Pinpoint the cell where the given text exists, returning its (X, Y) midpoint coordinate. 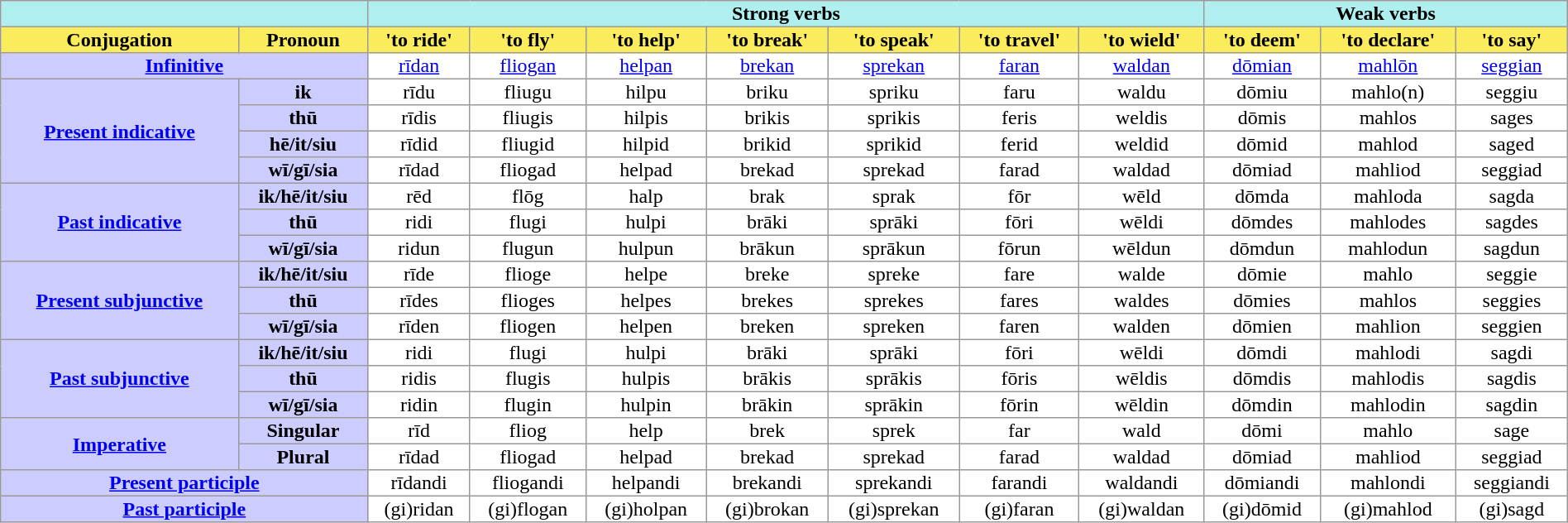
fliogen (528, 327)
sage (1512, 431)
dōmdun (1262, 248)
'to speak' (893, 40)
rīd (418, 431)
sprākin (893, 405)
dōmda (1262, 196)
faru (1019, 92)
'to say' (1512, 40)
mahlod (1388, 144)
brākun (767, 248)
(gi)brokan (767, 509)
mahlodin (1388, 405)
dōmien (1262, 327)
waldes (1141, 300)
fōris (1019, 379)
(gi)waldan (1141, 509)
(gi)sagd (1512, 509)
dōmian (1262, 66)
ferid (1019, 144)
weldis (1141, 118)
hilpu (646, 92)
helpe (646, 275)
helpandi (646, 483)
brekes (767, 300)
rēd (418, 196)
rīdid (418, 144)
hulpun (646, 248)
weldid (1141, 144)
mahlodun (1388, 248)
sagdi (1512, 353)
dōmiandi (1262, 483)
(gi)ridan (418, 509)
mahlion (1388, 327)
seggien (1512, 327)
waldan (1141, 66)
Plural (303, 457)
seggies (1512, 300)
Past subjunctive (119, 378)
brākis (767, 379)
'to fly' (528, 40)
'to deem' (1262, 40)
fōrin (1019, 405)
sages (1512, 118)
sprikis (893, 118)
'to travel' (1019, 40)
helpen (646, 327)
far (1019, 431)
flōg (528, 196)
Present indicative (119, 131)
mahlōn (1388, 66)
saged (1512, 144)
sagdin (1512, 405)
flugis (528, 379)
mahloda (1388, 196)
helpan (646, 66)
(gi)faran (1019, 509)
rīdandi (418, 483)
rīdes (418, 300)
halp (646, 196)
flugin (528, 405)
brekan (767, 66)
seggie (1512, 275)
spriku (893, 92)
fares (1019, 300)
sprak (893, 196)
wēldun (1141, 248)
flioges (528, 300)
breken (767, 327)
brekandi (767, 483)
Pronoun (303, 40)
walde (1141, 275)
hulpin (646, 405)
seggian (1512, 66)
waldu (1141, 92)
wēldin (1141, 405)
walden (1141, 327)
wēld (1141, 196)
'to wield' (1141, 40)
mahlodi (1388, 353)
sagdun (1512, 248)
fliogandi (528, 483)
sagdes (1512, 223)
sprekan (893, 66)
wald (1141, 431)
dōmdes (1262, 223)
Strong verbs (786, 14)
sprākis (893, 379)
fliogan (528, 66)
ridin (418, 405)
fliugis (528, 118)
(gi)mahlod (1388, 509)
sagda (1512, 196)
dōmid (1262, 144)
sprekandi (893, 483)
Present participle (184, 483)
dōmie (1262, 275)
mahlodes (1388, 223)
dōmi (1262, 431)
ridis (418, 379)
seggiu (1512, 92)
sprākun (893, 248)
help (646, 431)
spreken (893, 327)
dōmiu (1262, 92)
wēldis (1141, 379)
Imperative (119, 444)
seggiandi (1512, 483)
flioge (528, 275)
sprekes (893, 300)
faran (1019, 66)
faren (1019, 327)
fliugu (528, 92)
fliog (528, 431)
(gi)holpan (646, 509)
(gi)sprekan (893, 509)
breke (767, 275)
hulpis (646, 379)
brikis (767, 118)
rīden (418, 327)
Infinitive (184, 66)
helpes (646, 300)
Present subjunctive (119, 300)
mahlondi (1388, 483)
dōmdi (1262, 353)
dōmdin (1262, 405)
flugun (528, 248)
Past participle (184, 509)
'to ride' (418, 40)
Conjugation (119, 40)
mahlodis (1388, 379)
brākin (767, 405)
hilpid (646, 144)
rīdu (418, 92)
'to declare' (1388, 40)
rīdan (418, 66)
sprek (893, 431)
waldandi (1141, 483)
sprikid (893, 144)
dōmies (1262, 300)
fōrun (1019, 248)
hē/it/siu (303, 144)
hilpis (646, 118)
fliugid (528, 144)
sagdis (1512, 379)
mahlo(n) (1388, 92)
spreke (893, 275)
ridun (418, 248)
fōr (1019, 196)
(gi)flogan (528, 509)
brek (767, 431)
ik (303, 92)
Singular (303, 431)
Past indicative (119, 222)
'to break' (767, 40)
farandi (1019, 483)
briku (767, 92)
fare (1019, 275)
'to help' (646, 40)
dōmis (1262, 118)
(gi)dōmid (1262, 509)
rīde (418, 275)
rīdis (418, 118)
brikid (767, 144)
brak (767, 196)
Weak verbs (1386, 14)
dōmdis (1262, 379)
feris (1019, 118)
